Return the (x, y) coordinate for the center point of the cell that contains the specified text.  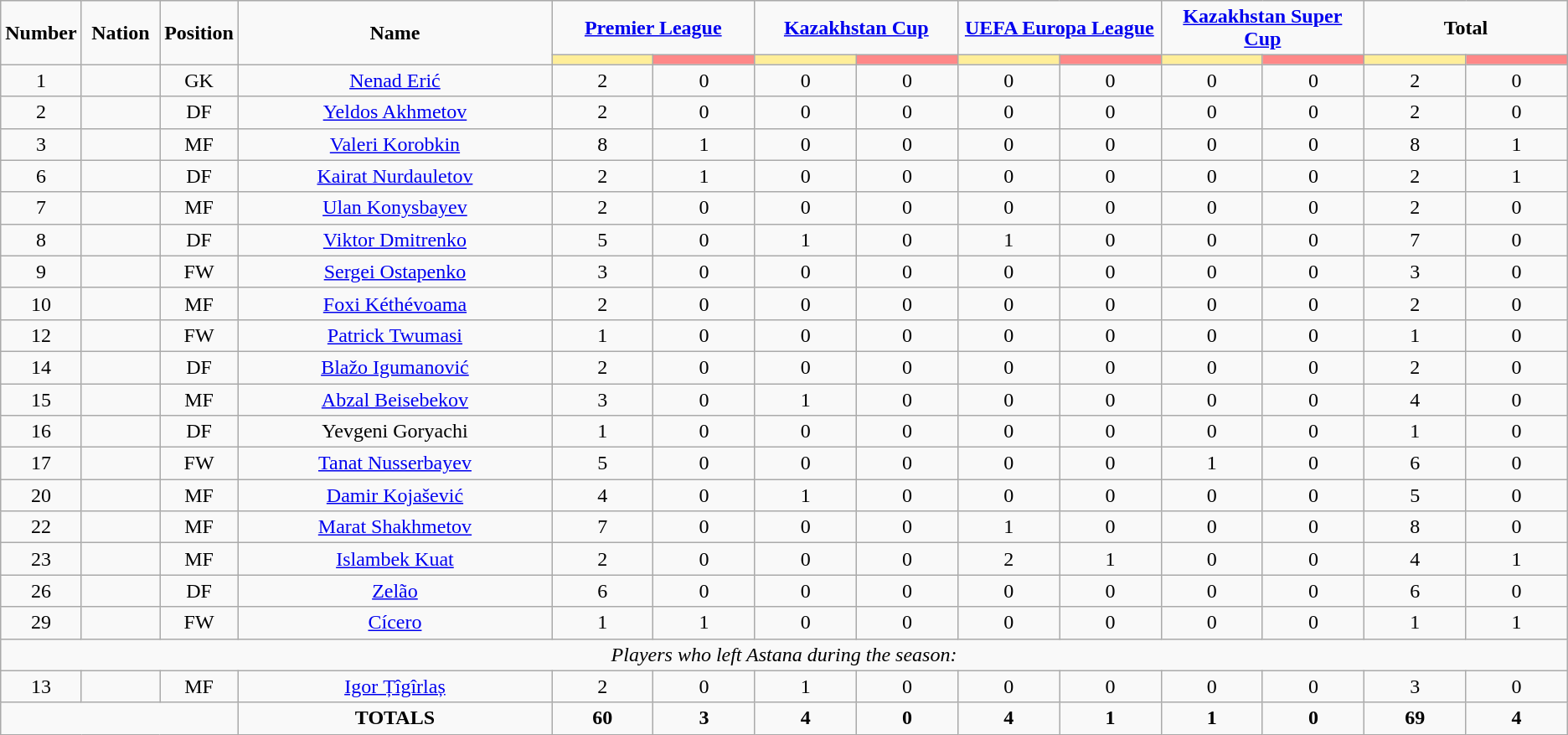
Ulan Konysbayev (395, 208)
29 (41, 623)
Sergei Ostapenko (395, 272)
Premier League (653, 28)
9 (41, 272)
Valeri Korobkin (395, 144)
Kazakhstan Cup (856, 28)
22 (41, 527)
Zelão (395, 591)
Islambek Kuat (395, 559)
Cícero (395, 623)
Total (1466, 28)
Patrick Twumasi (395, 335)
Viktor Dmitrenko (395, 240)
20 (41, 495)
GK (199, 80)
Marat Shakhmetov (395, 527)
Yeldos Akhmetov (395, 112)
Position (199, 33)
Number (41, 33)
26 (41, 591)
Blažo Igumanović (395, 367)
Igor Țîgîrlaș (395, 686)
23 (41, 559)
69 (1416, 718)
14 (41, 367)
Foxi Kéthévoama (395, 303)
12 (41, 335)
Players who left Astana during the season: (784, 655)
TOTALS (395, 718)
Kazakhstan Super Cup (1263, 28)
13 (41, 686)
Nenad Erić (395, 80)
60 (601, 718)
15 (41, 400)
16 (41, 432)
10 (41, 303)
Kairat Nurdauletov (395, 176)
Tanat Nusserbayev (395, 463)
Yevgeni Goryachi (395, 432)
17 (41, 463)
Abzal Beisebekov (395, 400)
UEFA Europa League (1060, 28)
Damir Kojašević (395, 495)
Name (395, 33)
Nation (121, 33)
